Return (X, Y) of the center of cell containing provided text 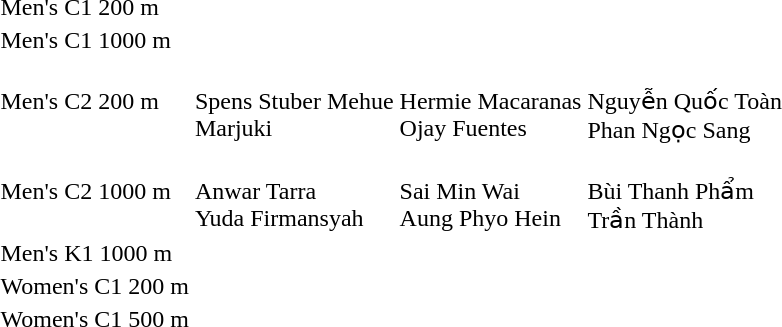
Hermie MacaranasOjay Fuentes (490, 102)
Anwar TarraYuda Firmansyah (294, 192)
Spens Stuber MehueMarjuki (294, 102)
Sai Min WaiAung Phyo Hein (490, 192)
